Extract the (x, y) coordinate from the center of the cell holding the provided text.  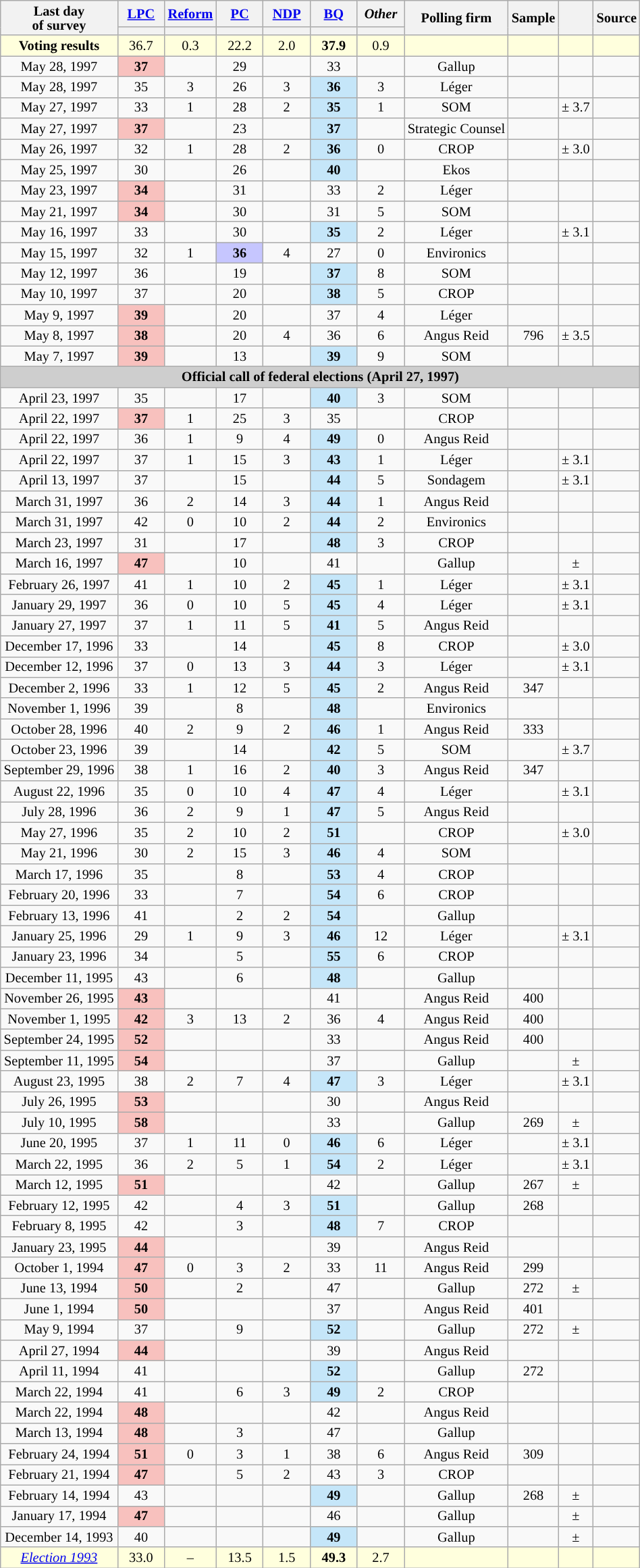
269 (533, 1123)
February 8, 1995 (59, 1225)
April 13, 1997 (59, 481)
July 26, 1995 (59, 1101)
49.3 (334, 1558)
Other (381, 14)
December 12, 1996 (59, 667)
November 26, 1995 (59, 998)
July 28, 1996 (59, 812)
September 29, 1996 (59, 770)
November 1, 1995 (59, 1019)
December 11, 1995 (59, 978)
Election 1993 (59, 1558)
May 21, 1996 (59, 854)
25 (240, 419)
May 15, 1997 (59, 253)
December 2, 1996 (59, 688)
Ekos (456, 170)
January 27, 1997 (59, 626)
Last day of survey (59, 18)
– (190, 1558)
January 23, 1995 (59, 1247)
± 3.5 (575, 335)
May 7, 1997 (59, 357)
Sondagem (456, 481)
22.2 (240, 46)
February 14, 1994 (59, 1496)
March 17, 1996 (59, 874)
August 23, 1995 (59, 1081)
April 11, 1994 (59, 1371)
16 (240, 770)
February 21, 1994 (59, 1474)
58 (141, 1123)
PC (240, 14)
June 1, 1994 (59, 1309)
796 (533, 335)
2.7 (381, 1558)
2.0 (287, 46)
March 16, 1997 (59, 563)
Strategic Counsel (456, 128)
23 (240, 128)
299 (533, 1267)
May 16, 1997 (59, 232)
1.5 (287, 1558)
36.7 (141, 46)
May 12, 1997 (59, 273)
0.3 (190, 46)
19 (240, 273)
401 (533, 1309)
BQ (334, 14)
267 (533, 1185)
May 27, 1996 (59, 832)
13.5 (240, 1558)
October 1, 1994 (59, 1267)
55 (334, 957)
33.0 (141, 1558)
0.9 (381, 46)
February 20, 1996 (59, 894)
October 28, 1996 (59, 730)
Sample (533, 18)
Reform (190, 14)
LPC (141, 14)
May 9, 1994 (59, 1330)
37.9 (334, 46)
333 (533, 730)
27 (334, 253)
March 12, 1995 (59, 1185)
February 13, 1996 (59, 916)
February 12, 1995 (59, 1205)
August 22, 1996 (59, 792)
May 10, 1997 (59, 295)
Source (617, 18)
April 27, 1994 (59, 1350)
March 22, 1995 (59, 1163)
January 29, 1997 (59, 605)
309 (533, 1454)
Polling firm (456, 18)
March 13, 1994 (59, 1434)
January 25, 1996 (59, 936)
December 17, 1996 (59, 646)
January 17, 1994 (59, 1516)
April 23, 1997 (59, 397)
February 24, 1994 (59, 1454)
October 23, 1996 (59, 750)
November 1, 1996 (59, 708)
Official call of federal elections (April 27, 1997) (320, 377)
NDP (287, 14)
July 10, 1995 (59, 1123)
June 20, 1995 (59, 1143)
September 24, 1995 (59, 1040)
March 23, 1997 (59, 543)
June 13, 1994 (59, 1288)
January 23, 1996 (59, 957)
February 26, 1997 (59, 584)
September 11, 1995 (59, 1061)
May 26, 1997 (59, 149)
Voting results (59, 46)
May 8, 1997 (59, 335)
May 9, 1997 (59, 315)
May 21, 1997 (59, 211)
December 14, 1993 (59, 1536)
May 25, 1997 (59, 170)
May 23, 1997 (59, 191)
